For the text-containing cell, return its midpoint in (X, Y) coordinate format. 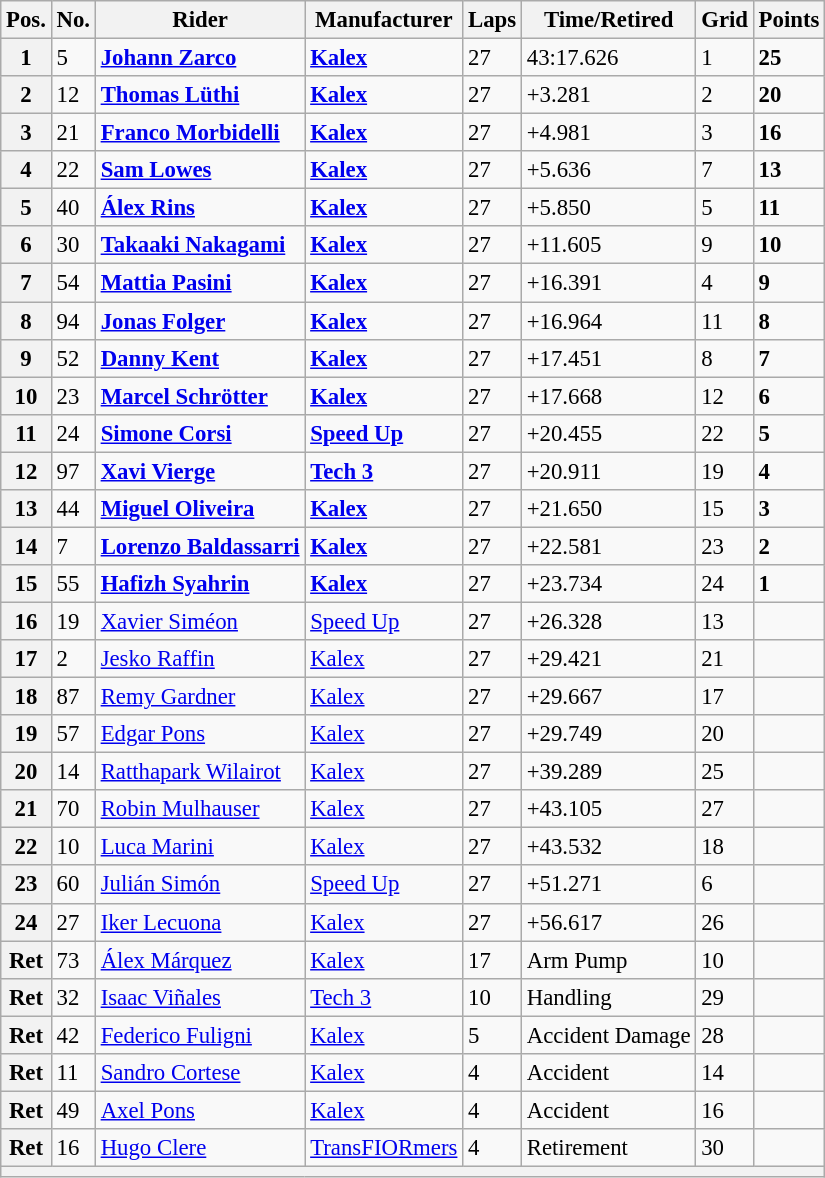
Sandro Cortese (200, 1073)
60 (73, 885)
+16.964 (608, 321)
+51.271 (608, 885)
+29.421 (608, 659)
42 (73, 1035)
Hugo Clere (200, 1148)
Jesko Raffin (200, 659)
Takaaki Nakagami (200, 245)
+20.911 (608, 471)
54 (73, 283)
+20.455 (608, 433)
Retirement (608, 1148)
+43.532 (608, 847)
+29.667 (608, 697)
+5.636 (608, 170)
+26.328 (608, 621)
+23.734 (608, 584)
Remy Gardner (200, 697)
49 (73, 1110)
97 (73, 471)
32 (73, 997)
Arm Pump (608, 960)
Axel Pons (200, 1110)
+29.749 (608, 734)
Xavier Siméon (200, 621)
Simone Corsi (200, 433)
Xavi Vierge (200, 471)
Grid (724, 20)
Miguel Oliveira (200, 509)
Mattia Pasini (200, 283)
87 (73, 697)
+16.391 (608, 283)
29 (724, 997)
+39.289 (608, 772)
Sam Lowes (200, 170)
40 (73, 208)
55 (73, 584)
Hafizh Syahrin (200, 584)
+17.668 (608, 396)
57 (73, 734)
70 (73, 809)
+43.105 (608, 809)
94 (73, 321)
TransFIORmers (384, 1148)
52 (73, 358)
26 (724, 922)
No. (73, 20)
+3.281 (608, 95)
Isaac Viñales (200, 997)
28 (724, 1035)
Jonas Folger (200, 321)
+11.605 (608, 245)
Handling (608, 997)
Rider (200, 20)
43:17.626 (608, 58)
Danny Kent (200, 358)
Ratthapark Wilairot (200, 772)
Pos. (26, 20)
Marcel Schrötter (200, 396)
Robin Mulhauser (200, 809)
Iker Lecuona (200, 922)
+5.850 (608, 208)
Luca Marini (200, 847)
+21.650 (608, 509)
73 (73, 960)
Edgar Pons (200, 734)
+56.617 (608, 922)
44 (73, 509)
Thomas Lüthi (200, 95)
Manufacturer (384, 20)
+22.581 (608, 546)
Álex Rins (200, 208)
+4.981 (608, 133)
Accident Damage (608, 1035)
Lorenzo Baldassarri (200, 546)
+17.451 (608, 358)
Federico Fuligni (200, 1035)
Points (788, 20)
Julián Simón (200, 885)
Johann Zarco (200, 58)
Franco Morbidelli (200, 133)
Time/Retired (608, 20)
Álex Márquez (200, 960)
Laps (492, 20)
